From the cell containing the given text, extract its center point as [x, y] coordinate. 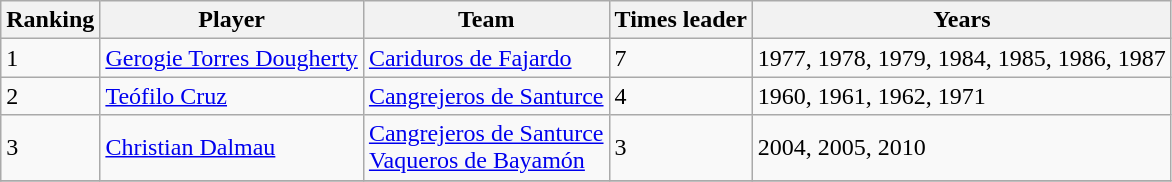
Player [232, 20]
7 [680, 58]
2 [50, 96]
Team [486, 20]
Gerogie Torres Dougherty [232, 58]
Times leader [680, 20]
Christian Dalmau [232, 148]
Ranking [50, 20]
4 [680, 96]
1960, 1961, 1962, 1971 [962, 96]
2004, 2005, 2010 [962, 148]
Cangrejeros de SanturceVaqueros de Bayamón [486, 148]
Cangrejeros de Santurce [486, 96]
Cariduros de Fajardo [486, 58]
Years [962, 20]
Teófilo Cruz [232, 96]
1977, 1978, 1979, 1984, 1985, 1986, 1987 [962, 58]
1 [50, 58]
